Capture the cell that displays the provided text and extract its [X, Y] central coordinate. 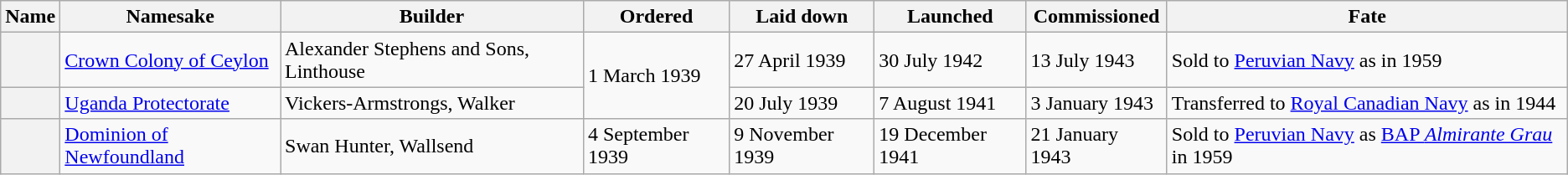
3 January 1943 [1096, 103]
7 August 1941 [950, 103]
Vickers-Armstrongs, Walker [431, 103]
Uganda Protectorate [171, 103]
Builder [431, 17]
Dominion of Newfoundland [171, 146]
Launched [950, 17]
19 December 1941 [950, 146]
27 April 1939 [802, 60]
Sold to Peruvian Navy as BAP Almirante Grau in 1959 [1367, 146]
21 January 1943 [1096, 146]
Fate [1367, 17]
Swan Hunter, Wallsend [431, 146]
1 March 1939 [656, 75]
4 September 1939 [656, 146]
Namesake [171, 17]
Crown Colony of Ceylon [171, 60]
Transferred to Royal Canadian Navy as in 1944 [1367, 103]
Sold to Peruvian Navy as in 1959 [1367, 60]
13 July 1943 [1096, 60]
30 July 1942 [950, 60]
Ordered [656, 17]
Laid down [802, 17]
Name [30, 17]
20 July 1939 [802, 103]
Commissioned [1096, 17]
9 November 1939 [802, 146]
Alexander Stephens and Sons, Linthouse [431, 60]
